Extract the [x, y] coordinate from the center of the cell holding the provided text.  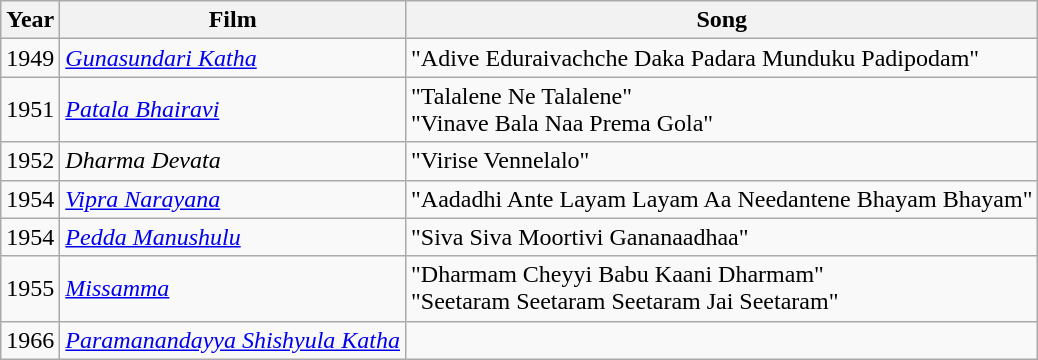
Year [30, 20]
Missamma [233, 288]
Film [233, 20]
Pedda Manushulu [233, 237]
1966 [30, 340]
"Talalene Ne Talalene""Vinave Bala Naa Prema Gola" [722, 110]
Song [722, 20]
1952 [30, 161]
"Dharmam Cheyyi Babu Kaani Dharmam""Seetaram Seetaram Seetaram Jai Seetaram" [722, 288]
Vipra Narayana [233, 199]
"Aadadhi Ante Layam Layam Aa Needantene Bhayam Bhayam" [722, 199]
1955 [30, 288]
"Virise Vennelalo" [722, 161]
"Adive Eduraivachche Daka Padara Munduku Padipodam" [722, 58]
Patala Bhairavi [233, 110]
1951 [30, 110]
1949 [30, 58]
Dharma Devata [233, 161]
"Siva Siva Moortivi Gananaadhaa" [722, 237]
Paramanandayya Shishyula Katha [233, 340]
Gunasundari Katha [233, 58]
